Output the [X, Y] coordinate of the center of the cell containing the given text.  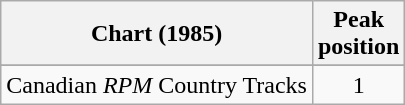
Canadian RPM Country Tracks [157, 85]
Chart (1985) [157, 34]
Peakposition [358, 34]
1 [358, 85]
